Search for the cell housing the specified text and yield its (X, Y) center coordinate. 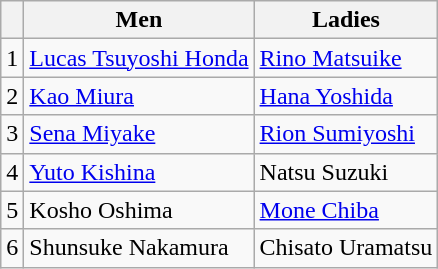
Lucas Tsuyoshi Honda (139, 58)
Ladies (346, 20)
Natsu Suzuki (346, 172)
4 (12, 172)
Sena Miyake (139, 134)
Hana Yoshida (346, 96)
Men (139, 20)
Kao Miura (139, 96)
Chisato Uramatsu (346, 248)
Yuto Kishina (139, 172)
Rino Matsuike (346, 58)
1 (12, 58)
6 (12, 248)
2 (12, 96)
Shunsuke Nakamura (139, 248)
Mone Chiba (346, 210)
3 (12, 134)
5 (12, 210)
Rion Sumiyoshi (346, 134)
Kosho Oshima (139, 210)
